Return the (X, Y) coordinate for the center point of the cell that contains the specified text.  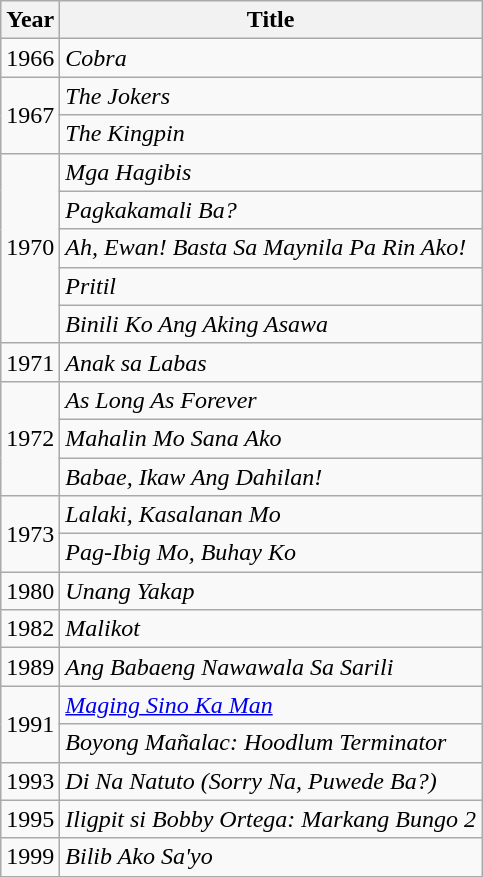
Bilib Ako Sa'yo (271, 857)
Ah, Ewan! Basta Sa Maynila Pa Rin Ako! (271, 248)
1966 (30, 58)
Year (30, 20)
Di Na Natuto (Sorry Na, Puwede Ba?) (271, 781)
The Kingpin (271, 134)
Title (271, 20)
Pritil (271, 286)
1999 (30, 857)
Binili Ko Ang Aking Asawa (271, 324)
Cobra (271, 58)
Anak sa Labas (271, 362)
Boyong Mañalac: Hoodlum Terminator (271, 743)
1970 (30, 248)
Maging Sino Ka Man (271, 705)
1980 (30, 591)
The Jokers (271, 96)
1973 (30, 534)
Lalaki, Kasalanan Mo (271, 515)
1993 (30, 781)
1982 (30, 629)
Pag-Ibig Mo, Buhay Ko (271, 553)
Iligpit si Bobby Ortega: Markang Bungo 2 (271, 819)
1989 (30, 667)
1995 (30, 819)
Unang Yakap (271, 591)
Babae, Ikaw Ang Dahilan! (271, 477)
Pagkakamali Ba? (271, 210)
Mahalin Mo Sana Ako (271, 438)
As Long As Forever (271, 400)
1991 (30, 724)
Mga Hagibis (271, 172)
1967 (30, 115)
1971 (30, 362)
Ang Babaeng Nawawala Sa Sarili (271, 667)
Malikot (271, 629)
1972 (30, 438)
